Extract the [X, Y] coordinate from the center of the cell holding the provided text.  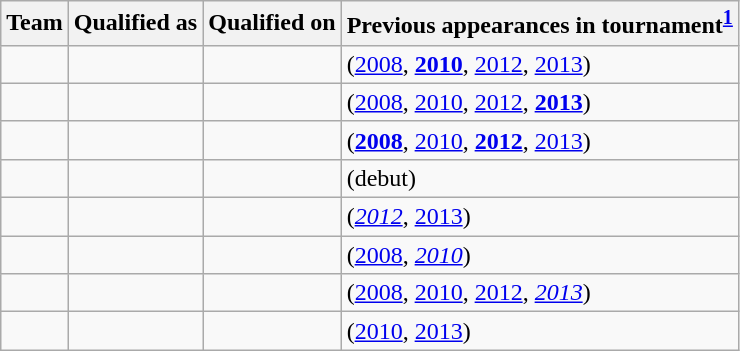
(2012, 2013) [540, 217]
(debut) [540, 178]
Previous appearances in tournament1 [540, 24]
(2008, 2010) [540, 255]
Qualified on [272, 24]
(2010, 2013) [540, 331]
Qualified as [135, 24]
Team [35, 24]
